Extract the [X, Y] coordinate from the center of the cell holding the provided text.  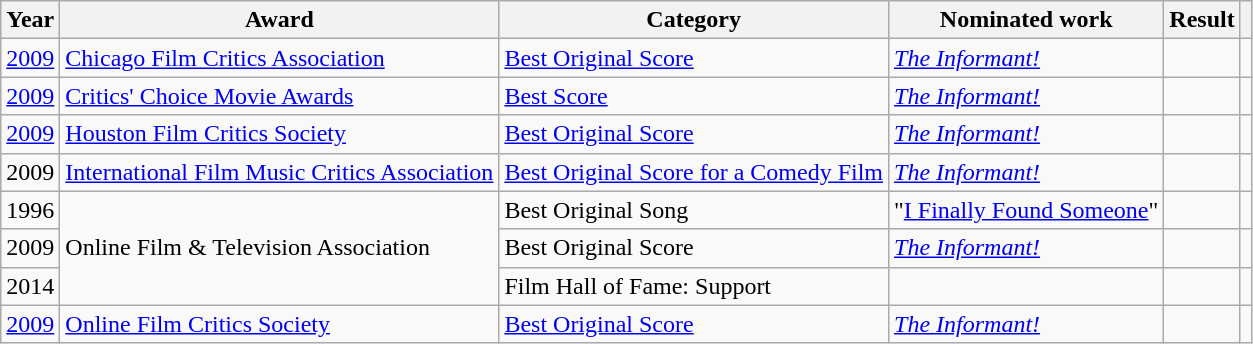
Nominated work [1026, 20]
Online Film Critics Society [280, 324]
Result [1202, 20]
Film Hall of Fame: Support [694, 286]
1996 [30, 210]
Houston Film Critics Society [280, 134]
Chicago Film Critics Association [280, 58]
Online Film & Television Association [280, 248]
Best Score [694, 96]
Year [30, 20]
2014 [30, 286]
International Film Music Critics Association [280, 172]
Category [694, 20]
Critics' Choice Movie Awards [280, 96]
Best Original Score for a Comedy Film [694, 172]
Best Original Song [694, 210]
"I Finally Found Someone" [1026, 210]
Award [280, 20]
